Capture the cell that displays the provided text and extract its (X, Y) central coordinate. 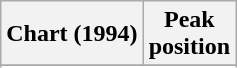
Chart (1994) (72, 34)
Peakposition (189, 34)
